Return the [X, Y] coordinate for the center point of the cell that contains the specified text.  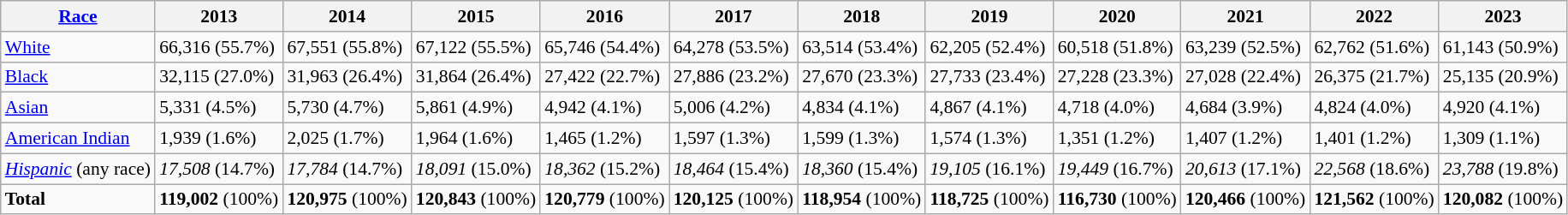
1,597 (1.3%) [734, 139]
2,025 (1.7%) [347, 139]
62,205 (52.4%) [989, 47]
18,464 (15.4%) [734, 169]
120,082 (100%) [1503, 200]
Hispanic (any race) [78, 169]
22,568 (18.6%) [1374, 169]
17,508 (14.7%) [219, 169]
62,762 (51.6%) [1374, 47]
4,684 (3.9%) [1245, 108]
31,963 (26.4%) [347, 77]
27,733 (23.4%) [989, 77]
63,239 (52.5%) [1245, 47]
67,551 (55.8%) [347, 47]
2020 [1118, 16]
4,920 (4.1%) [1503, 108]
2019 [989, 16]
32,115 (27.0%) [219, 77]
5,861 (4.9%) [476, 108]
18,362 (15.2%) [604, 169]
120,125 (100%) [734, 200]
1,407 (1.2%) [1245, 139]
2017 [734, 16]
4,834 (4.1%) [861, 108]
19,449 (16.7%) [1118, 169]
1,401 (1.2%) [1374, 139]
120,779 (100%) [604, 200]
61,143 (50.9%) [1503, 47]
1,964 (1.6%) [476, 139]
2023 [1503, 16]
116,730 (100%) [1118, 200]
Total [78, 200]
5,331 (4.5%) [219, 108]
American Indian [78, 139]
Asian [78, 108]
121,562 (100%) [1374, 200]
18,360 (15.4%) [861, 169]
2015 [476, 16]
66,316 (55.7%) [219, 47]
5,006 (4.2%) [734, 108]
1,465 (1.2%) [604, 139]
31,864 (26.4%) [476, 77]
1,351 (1.2%) [1118, 139]
1,599 (1.3%) [861, 139]
1,309 (1.1%) [1503, 139]
120,843 (100%) [476, 200]
White [78, 47]
2013 [219, 16]
19,105 (16.1%) [989, 169]
25,135 (20.9%) [1503, 77]
27,028 (22.4%) [1245, 77]
4,824 (4.0%) [1374, 108]
4,942 (4.1%) [604, 108]
5,730 (4.7%) [347, 108]
23,788 (19.8%) [1503, 169]
4,867 (4.1%) [989, 108]
2022 [1374, 16]
27,228 (23.3%) [1118, 77]
1,939 (1.6%) [219, 139]
120,975 (100%) [347, 200]
60,518 (51.8%) [1118, 47]
119,002 (100%) [219, 200]
120,466 (100%) [1245, 200]
2014 [347, 16]
20,613 (17.1%) [1245, 169]
27,670 (23.3%) [861, 77]
Race [78, 16]
Black [78, 77]
67,122 (55.5%) [476, 47]
26,375 (21.7%) [1374, 77]
2016 [604, 16]
17,784 (14.7%) [347, 169]
27,422 (22.7%) [604, 77]
118,954 (100%) [861, 200]
2018 [861, 16]
118,725 (100%) [989, 200]
27,886 (23.2%) [734, 77]
64,278 (53.5%) [734, 47]
1,574 (1.3%) [989, 139]
18,091 (15.0%) [476, 169]
63,514 (53.4%) [861, 47]
65,746 (54.4%) [604, 47]
4,718 (4.0%) [1118, 108]
2021 [1245, 16]
